From the cell containing the given text, extract its center point as [X, Y] coordinate. 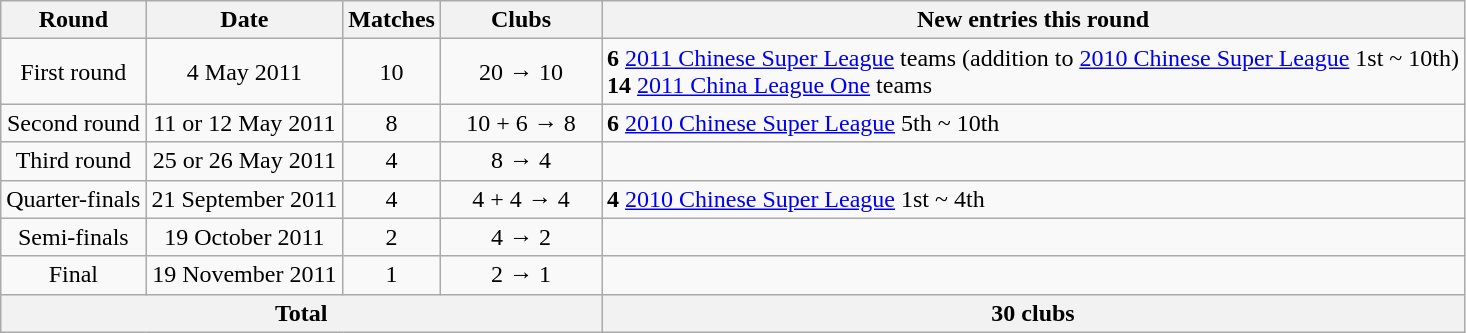
Third round [74, 161]
21 September 2011 [244, 199]
4 May 2011 [244, 72]
6 2011 Chinese Super League teams (addition to 2010 Chinese Super League 1st ~ 10th) 14 2011 China League One teams [1034, 72]
2 [392, 237]
2 → 1 [520, 275]
First round [74, 72]
11 or 12 May 2011 [244, 123]
Semi-finals [74, 237]
10 [392, 72]
4 + 4 → 4 [520, 199]
20 → 10 [520, 72]
8 → 4 [520, 161]
4 → 2 [520, 237]
Date [244, 20]
19 October 2011 [244, 237]
6 2010 Chinese Super League 5th ~ 10th [1034, 123]
8 [392, 123]
30 clubs [1034, 313]
New entries this round [1034, 20]
Total [302, 313]
25 or 26 May 2011 [244, 161]
Quarter-finals [74, 199]
Clubs [520, 20]
1 [392, 275]
Matches [392, 20]
4 2010 Chinese Super League 1st ~ 4th [1034, 199]
Final [74, 275]
10 + 6 → 8 [520, 123]
Round [74, 20]
19 November 2011 [244, 275]
Second round [74, 123]
